Output the (X, Y) coordinate of the center of the cell containing the given text.  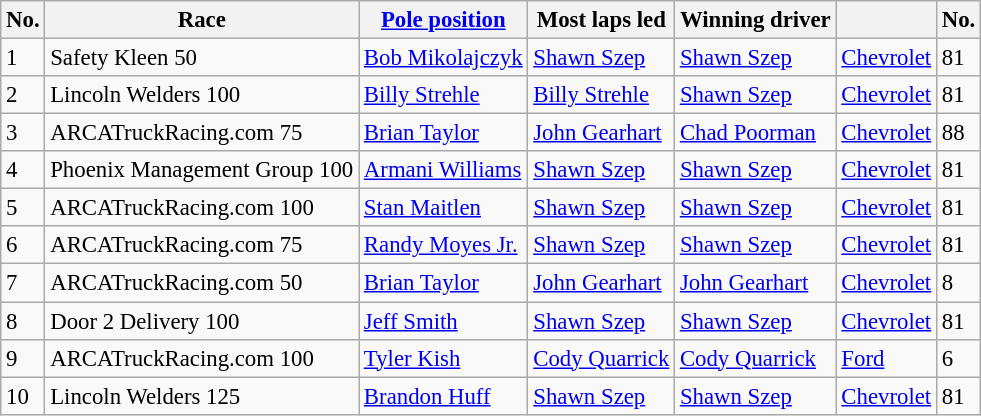
Lincoln Welders 125 (202, 396)
5 (23, 208)
Armani Williams (444, 170)
Jeff Smith (444, 321)
Bob Mikolajczyk (444, 58)
Randy Moyes Jr. (444, 245)
Tyler Kish (444, 358)
4 (23, 170)
Chad Poorman (756, 133)
Ford (886, 358)
1 (23, 58)
88 (958, 133)
Lincoln Welders 100 (202, 95)
Safety Kleen 50 (202, 58)
7 (23, 283)
Brandon Huff (444, 396)
9 (23, 358)
10 (23, 396)
Race (202, 20)
Phoenix Management Group 100 (202, 170)
2 (23, 95)
Stan Maitlen (444, 208)
3 (23, 133)
Most laps led (602, 20)
Door 2 Delivery 100 (202, 321)
ARCATruckRacing.com 50 (202, 283)
Pole position (444, 20)
Winning driver (756, 20)
